Search for the cell housing the specified text and yield its [x, y] center coordinate. 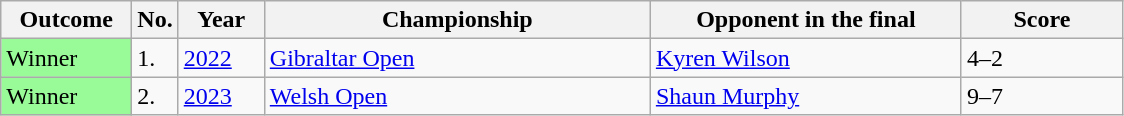
Year [221, 20]
Outcome [66, 20]
2023 [221, 96]
Shaun Murphy [806, 96]
Opponent in the final [806, 20]
Score [1042, 20]
Kyren Wilson [806, 58]
1. [155, 58]
Gibraltar Open [457, 58]
9–7 [1042, 96]
Championship [457, 20]
4–2 [1042, 58]
Welsh Open [457, 96]
2022 [221, 58]
2. [155, 96]
No. [155, 20]
